Extract the (x, y) coordinate from the center of the cell holding the provided text.  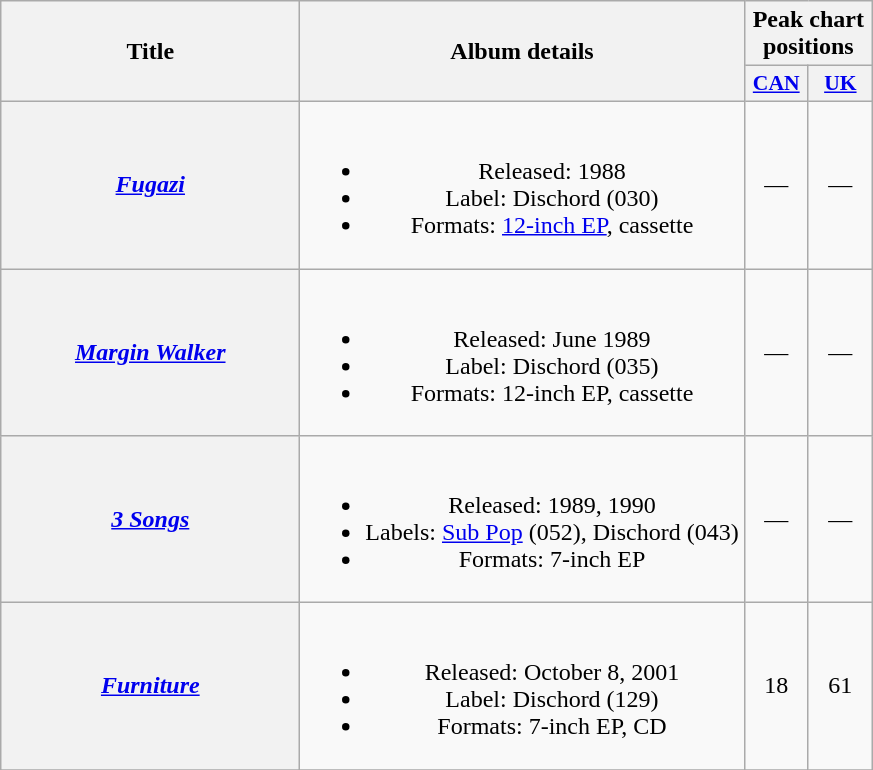
Album details (522, 52)
Released: 1988Label: Dischord (030)Formats: 12-inch EP, cassette (522, 184)
61 (840, 686)
Title (150, 52)
18 (776, 686)
CAN (776, 84)
3 Songs (150, 520)
Fugazi (150, 184)
UK (840, 84)
Margin Walker (150, 352)
Furniture (150, 686)
Released: June 1989Label: Dischord (035)Formats: 12-inch EP, cassette (522, 352)
Peak chart positions (808, 34)
Released: October 8, 2001Label: Dischord (129)Formats: 7-inch EP, CD (522, 686)
Released: 1989, 1990Labels: Sub Pop (052), Dischord (043)Formats: 7-inch EP (522, 520)
